Scan for the cell matching the given text and deliver its [X, Y] coordinate at center. 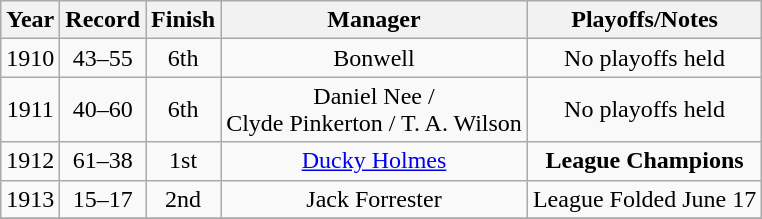
Bonwell [374, 58]
1st [184, 161]
2nd [184, 199]
Record [103, 20]
1912 [30, 161]
1911 [30, 110]
1910 [30, 58]
40–60 [103, 110]
League Folded June 17 [644, 199]
Jack Forrester [374, 199]
43–55 [103, 58]
League Champions [644, 161]
15–17 [103, 199]
Finish [184, 20]
Year [30, 20]
Daniel Nee /Clyde Pinkerton / T. A. Wilson [374, 110]
Ducky Holmes [374, 161]
1913 [30, 199]
Playoffs/Notes [644, 20]
Manager [374, 20]
61–38 [103, 161]
